Locate the cell with the specified text and output its (x, y) center coordinate. 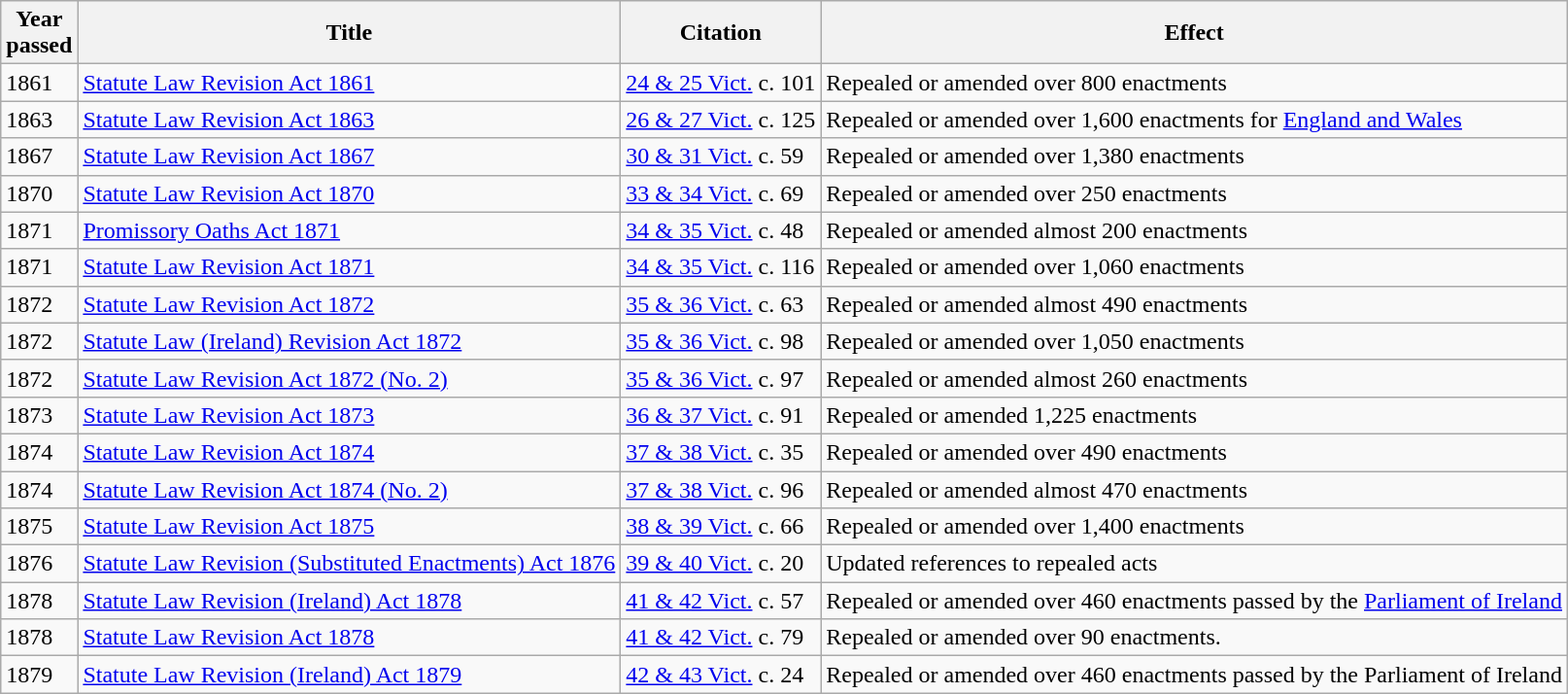
1863 (39, 120)
34 & 35 Vict. c. 48 (721, 230)
Repealed or amended almost 490 enactments (1195, 304)
1861 (39, 83)
Statute Law Revision Act 1867 (350, 156)
Yearpassed (39, 33)
37 & 38 Vict. c. 35 (721, 452)
Repealed or amended over 1,050 enactments (1195, 341)
Statute Law Revision Act 1872 (No. 2) (350, 378)
35 & 36 Vict. c. 98 (721, 341)
Repealed or amended over 250 enactments (1195, 193)
Statute Law Revision (Ireland) Act 1878 (350, 601)
36 & 37 Vict. c. 91 (721, 415)
Repealed or amended over 1,400 enactments (1195, 527)
Statute Law Revision (Substituted Enactments) Act 1876 (350, 564)
1875 (39, 527)
1870 (39, 193)
Repealed or amended over 90 enactments. (1195, 638)
Updated references to repealed acts (1195, 564)
Repealed or amended 1,225 enactments (1195, 415)
Statute Law Revision Act 1872 (350, 304)
Repealed or amended over 1,380 enactments (1195, 156)
1867 (39, 156)
34 & 35 Vict. c. 116 (721, 267)
Repealed or amended almost 470 enactments (1195, 489)
Statute Law Revision Act 1874 (No. 2) (350, 489)
Statute Law Revision Act 1875 (350, 527)
Statute Law Revision Act 1870 (350, 193)
35 & 36 Vict. c. 63 (721, 304)
Statute Law Revision Act 1878 (350, 638)
Repealed or amended almost 200 enactments (1195, 230)
1876 (39, 564)
1879 (39, 675)
26 & 27 Vict. c. 125 (721, 120)
Statute Law Revision Act 1873 (350, 415)
Repealed or amended over 490 enactments (1195, 452)
Repealed or amended almost 260 enactments (1195, 378)
41 & 42 Vict. c. 79 (721, 638)
Promissory Oaths Act 1871 (350, 230)
Statute Law Revision Act 1871 (350, 267)
30 & 31 Vict. c. 59 (721, 156)
Repealed or amended over 800 enactments (1195, 83)
24 & 25 Vict. c. 101 (721, 83)
33 & 34 Vict. c. 69 (721, 193)
42 & 43 Vict. c. 24 (721, 675)
Statute Law Revision Act 1861 (350, 83)
Citation (721, 33)
37 & 38 Vict. c. 96 (721, 489)
Statute Law Revision (Ireland) Act 1879 (350, 675)
41 & 42 Vict. c. 57 (721, 601)
Statute Law Revision Act 1874 (350, 452)
Statute Law (Ireland) Revision Act 1872 (350, 341)
38 & 39 Vict. c. 66 (721, 527)
Title (350, 33)
39 & 40 Vict. c. 20 (721, 564)
Statute Law Revision Act 1863 (350, 120)
Effect (1195, 33)
Repealed or amended over 1,600 enactments for England and Wales (1195, 120)
35 & 36 Vict. c. 97 (721, 378)
Repealed or amended over 1,060 enactments (1195, 267)
1873 (39, 415)
